Find where the given text appears and provide that cell's center as (X, Y) coordinate. 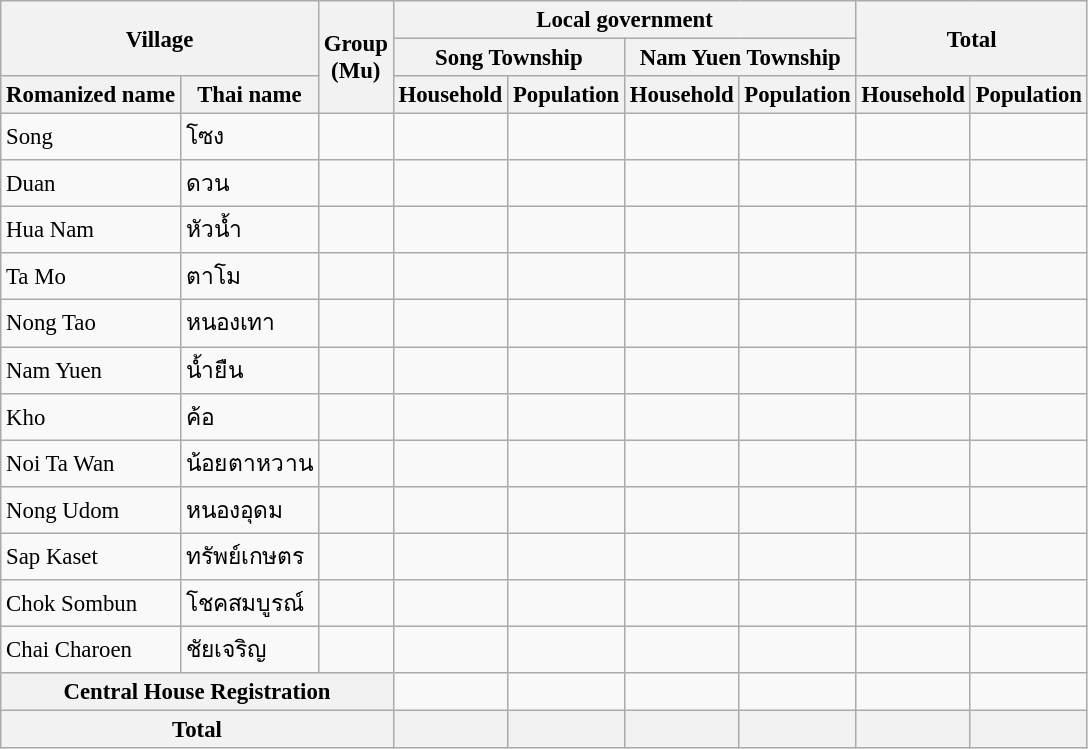
Song Township (508, 58)
โซง (249, 138)
โชคสมบูรณ์ (249, 604)
ตาโม (249, 278)
Nong Udom (91, 510)
Kho (91, 416)
Sap Kaset (91, 556)
หนองเทา (249, 324)
Ta Mo (91, 278)
ทรัพย์เกษตร (249, 556)
Nong Tao (91, 324)
Nam Yuen (91, 370)
Song (91, 138)
หนองอุดม (249, 510)
ค้อ (249, 416)
Central House Registration (197, 692)
Nam Yuen Township (740, 58)
Local government (624, 20)
น้ำยืน (249, 370)
Group(Mu) (356, 58)
Duan (91, 184)
หัวน้ำ (249, 230)
Noi Ta Wan (91, 464)
ชัยเจริญ (249, 650)
Chai Charoen (91, 650)
ดวน (249, 184)
Village (160, 38)
Thai name (249, 95)
น้อยตาหวาน (249, 464)
Chok Sombun (91, 604)
Hua Nam (91, 230)
Romanized name (91, 95)
